Detect which cell encompasses the target text, then output its (X, Y) center coordinate. 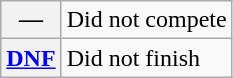
Did not compete (146, 20)
— (31, 20)
DNF (31, 58)
Did not finish (146, 58)
